For the text-containing cell, return its midpoint in [X, Y] coordinate format. 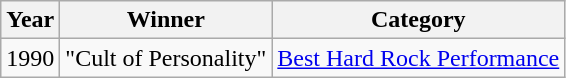
Category [418, 20]
Winner [166, 20]
"Cult of Personality" [166, 58]
Best Hard Rock Performance [418, 58]
1990 [30, 58]
Year [30, 20]
